Identify which cell holds the provided text, then report its (X, Y) central coordinate. 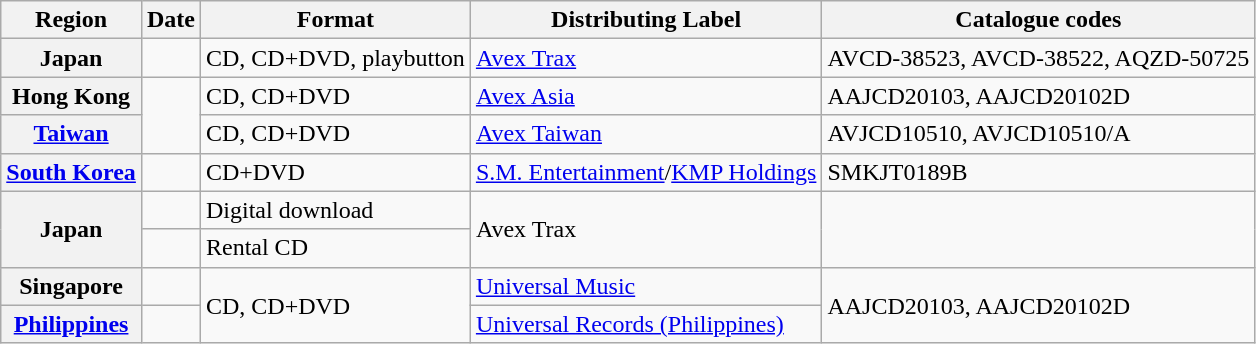
Singapore (72, 286)
SMKJT0189B (1038, 172)
Universal Music (646, 286)
Distributing Label (646, 20)
Taiwan (72, 134)
CD, CD+DVD, playbutton (335, 58)
Philippines (72, 324)
Digital download (335, 210)
Avex Asia (646, 96)
Universal Records (Philippines) (646, 324)
Rental CD (335, 248)
Hong Kong (72, 96)
South Korea (72, 172)
Date (170, 20)
AVJCD10510, AVJCD10510/A (1038, 134)
Catalogue codes (1038, 20)
CD+DVD (335, 172)
S.M. Entertainment/KMP Holdings (646, 172)
Region (72, 20)
Avex Taiwan (646, 134)
AVCD-38523, AVCD-38522, AQZD-50725 (1038, 58)
Format (335, 20)
